Locate the cell with the specified text and output its [x, y] center coordinate. 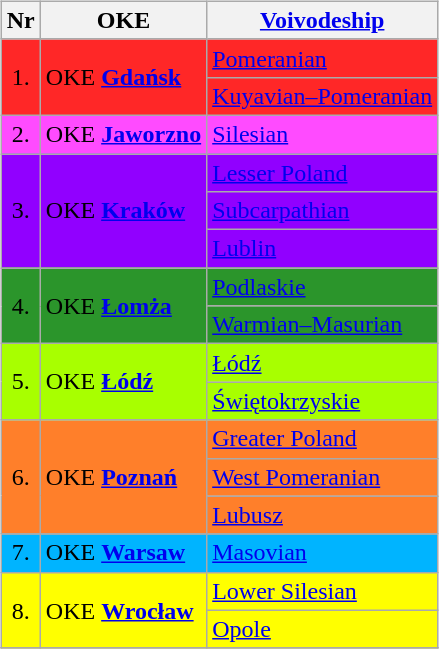
Lesser Poland [322, 173]
Silesian [322, 134]
Subcarpathian [322, 211]
Świętokrzyskie [322, 401]
Lower Silesian [322, 591]
OKE Gdańsk [123, 77]
6. [20, 477]
Warmian–Masurian [322, 325]
Voivodeship [322, 20]
Lublin [322, 249]
Nr [20, 20]
Greater Poland [322, 439]
OKE Warsaw [123, 553]
Podlaskie [322, 287]
Opole [322, 629]
OKE [123, 20]
OKE Poznań [123, 477]
OKE Jaworzno [123, 134]
OKE Łódź [123, 382]
Kuyavian–Pomeranian [322, 96]
Lubusz [322, 515]
8. [20, 610]
OKE Łomża [123, 306]
3. [20, 211]
OKE Kraków [123, 211]
5. [20, 382]
4. [20, 306]
2. [20, 134]
Pomeranian [322, 58]
OKE Wrocław [123, 610]
West Pomeranian [322, 477]
7. [20, 553]
Łódź [322, 363]
1. [20, 77]
Masovian [322, 553]
